Detect which cell encompasses the target text, then output its (x, y) center coordinate. 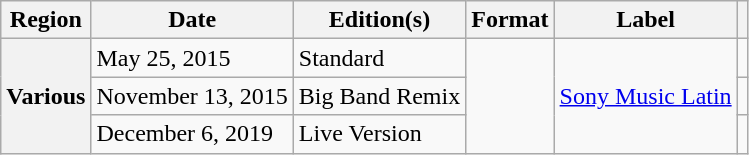
Region (46, 20)
Label (646, 20)
May 25, 2015 (192, 58)
Format (510, 20)
November 13, 2015 (192, 96)
December 6, 2019 (192, 134)
Date (192, 20)
Sony Music Latin (646, 96)
Edition(s) (379, 20)
Various (46, 96)
Big Band Remix (379, 96)
Standard (379, 58)
Live Version (379, 134)
